Output the (X, Y) coordinate of the center of the cell containing the given text.  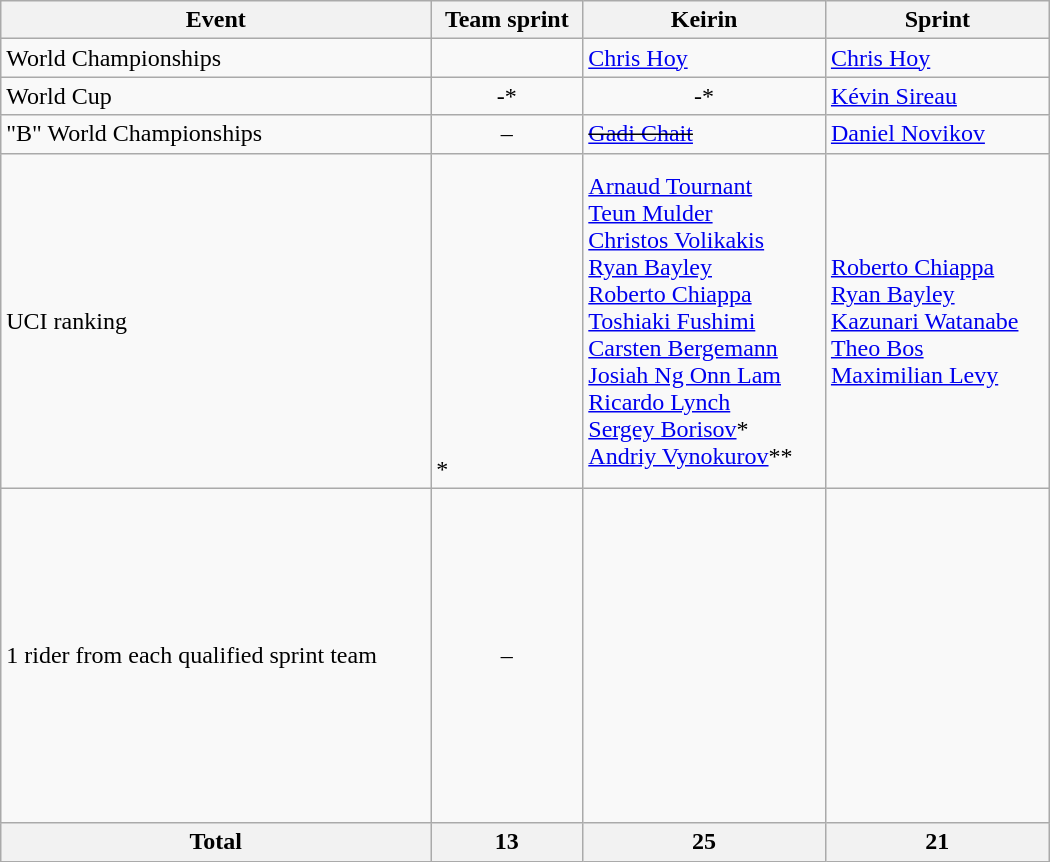
World Cup (216, 96)
13 (507, 842)
* (507, 320)
"B" World Championships (216, 134)
Sprint (937, 20)
21 (937, 842)
Total (216, 842)
Roberto Chiappa Ryan Bayley Kazunari Watanabe Theo Bos Maximilian Levy (937, 320)
Daniel Novikov (937, 134)
Kévin Sireau (937, 96)
Team sprint (507, 20)
Event (216, 20)
UCI ranking (216, 320)
Gadi Chait (704, 134)
25 (704, 842)
1 rider from each qualified sprint team (216, 656)
Keirin (704, 20)
World Championships (216, 58)
